Locate the cell with the specified text and output its [X, Y] center coordinate. 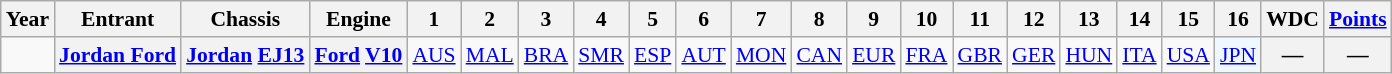
7 [762, 19]
2 [490, 19]
ESP [652, 55]
6 [703, 19]
Jordan Ford [118, 55]
EUR [874, 55]
MON [762, 55]
AUS [434, 55]
AUT [703, 55]
4 [601, 19]
14 [1139, 19]
Points [1358, 19]
12 [1034, 19]
BRA [546, 55]
13 [1088, 19]
GBR [980, 55]
SMR [601, 55]
ITA [1139, 55]
USA [1188, 55]
WDC [1292, 19]
10 [926, 19]
JPN [1238, 55]
HUN [1088, 55]
Year [28, 19]
9 [874, 19]
MAL [490, 55]
1 [434, 19]
Engine [358, 19]
FRA [926, 55]
Chassis [245, 19]
Entrant [118, 19]
16 [1238, 19]
Ford V10 [358, 55]
11 [980, 19]
Jordan EJ13 [245, 55]
3 [546, 19]
GER [1034, 55]
8 [819, 19]
CAN [819, 55]
15 [1188, 19]
5 [652, 19]
